Find where the given text appears and provide that cell's center as (X, Y) coordinate. 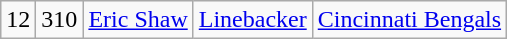
310 (60, 20)
Linebacker (252, 20)
Cincinnati Bengals (409, 20)
12 (18, 20)
Eric Shaw (138, 20)
